Find where the given text appears and provide that cell's center as (x, y) coordinate. 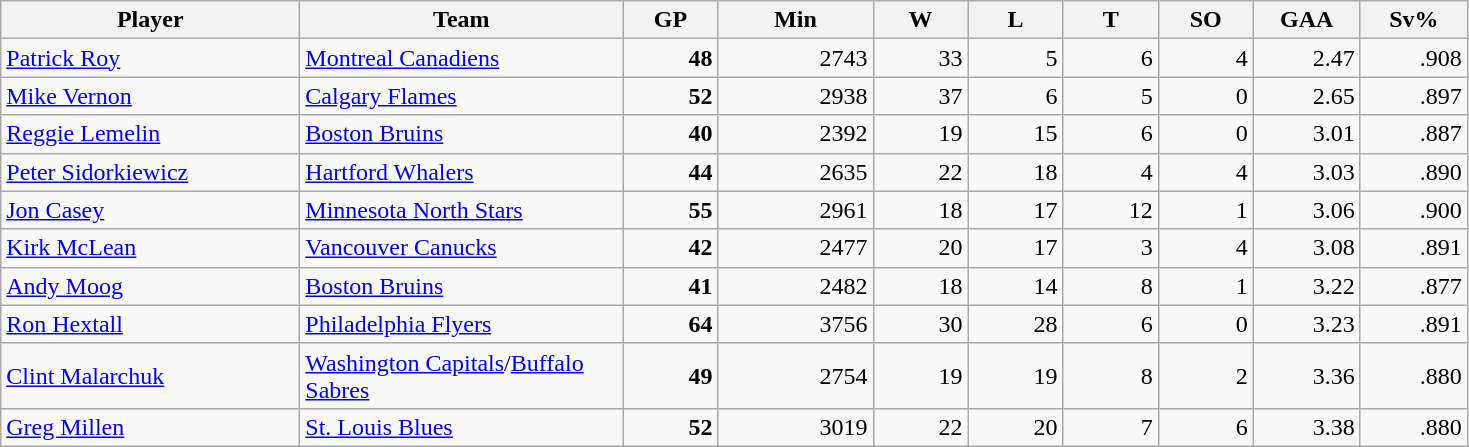
55 (670, 210)
7 (1110, 427)
2.65 (1306, 96)
Kirk McLean (150, 248)
3.36 (1306, 376)
28 (1016, 324)
2.47 (1306, 58)
GAA (1306, 20)
2635 (796, 172)
2961 (796, 210)
40 (670, 134)
Clint Malarchuk (150, 376)
SO (1206, 20)
Andy Moog (150, 286)
Montreal Canadiens (462, 58)
49 (670, 376)
.900 (1414, 210)
42 (670, 248)
.887 (1414, 134)
3 (1110, 248)
2754 (796, 376)
Peter Sidorkiewicz (150, 172)
Mike Vernon (150, 96)
Sv% (1414, 20)
64 (670, 324)
3019 (796, 427)
2482 (796, 286)
T (1110, 20)
3.23 (1306, 324)
W (920, 20)
L (1016, 20)
Reggie Lemelin (150, 134)
15 (1016, 134)
Greg Millen (150, 427)
3.08 (1306, 248)
33 (920, 58)
Patrick Roy (150, 58)
41 (670, 286)
3.38 (1306, 427)
2938 (796, 96)
Team (462, 20)
14 (1016, 286)
3756 (796, 324)
Philadelphia Flyers (462, 324)
.897 (1414, 96)
Vancouver Canucks (462, 248)
12 (1110, 210)
Jon Casey (150, 210)
2 (1206, 376)
37 (920, 96)
GP (670, 20)
.890 (1414, 172)
2392 (796, 134)
3.22 (1306, 286)
St. Louis Blues (462, 427)
2477 (796, 248)
3.01 (1306, 134)
3.03 (1306, 172)
Calgary Flames (462, 96)
.908 (1414, 58)
Minnesota North Stars (462, 210)
2743 (796, 58)
Player (150, 20)
3.06 (1306, 210)
30 (920, 324)
Hartford Whalers (462, 172)
Ron Hextall (150, 324)
44 (670, 172)
Washington Capitals/Buffalo Sabres (462, 376)
48 (670, 58)
Min (796, 20)
.877 (1414, 286)
